Determine the (X, Y) coordinate at the center of the cell enclosing the given text.  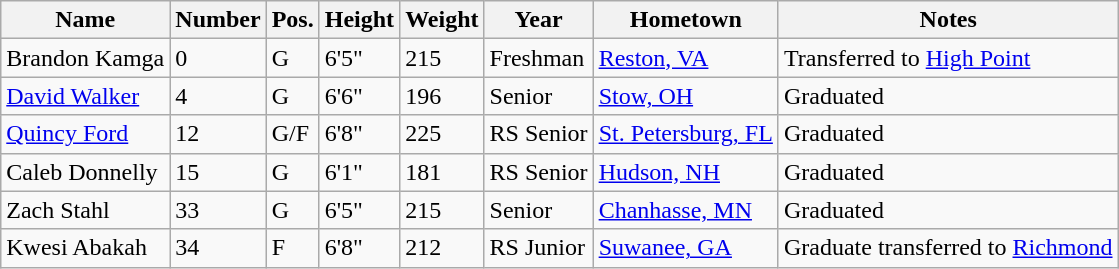
225 (442, 134)
15 (218, 172)
Brandon Kamga (86, 58)
4 (218, 96)
212 (442, 248)
6'6" (359, 96)
Name (86, 20)
Pos. (292, 20)
0 (218, 58)
Notes (948, 20)
34 (218, 248)
12 (218, 134)
Number (218, 20)
Zach Stahl (86, 210)
Hudson, NH (686, 172)
6'1" (359, 172)
Quincy Ford (86, 134)
David Walker (86, 96)
Chanhasse, MN (686, 210)
196 (442, 96)
33 (218, 210)
Caleb Donnelly (86, 172)
RS Junior (538, 248)
Reston, VA (686, 58)
Suwanee, GA (686, 248)
F (292, 248)
Kwesi Abakah (86, 248)
Graduate transferred to Richmond (948, 248)
Stow, OH (686, 96)
G/F (292, 134)
Year (538, 20)
Freshman (538, 58)
Weight (442, 20)
Height (359, 20)
181 (442, 172)
Hometown (686, 20)
Transferred to High Point (948, 58)
St. Petersburg, FL (686, 134)
